Provide the (X, Y) coordinate of the cell's center where the given text is located.  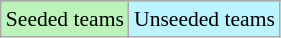
Seeded teams (65, 19)
Unseeded teams (204, 19)
